Return (X, Y) of the center of cell containing provided text 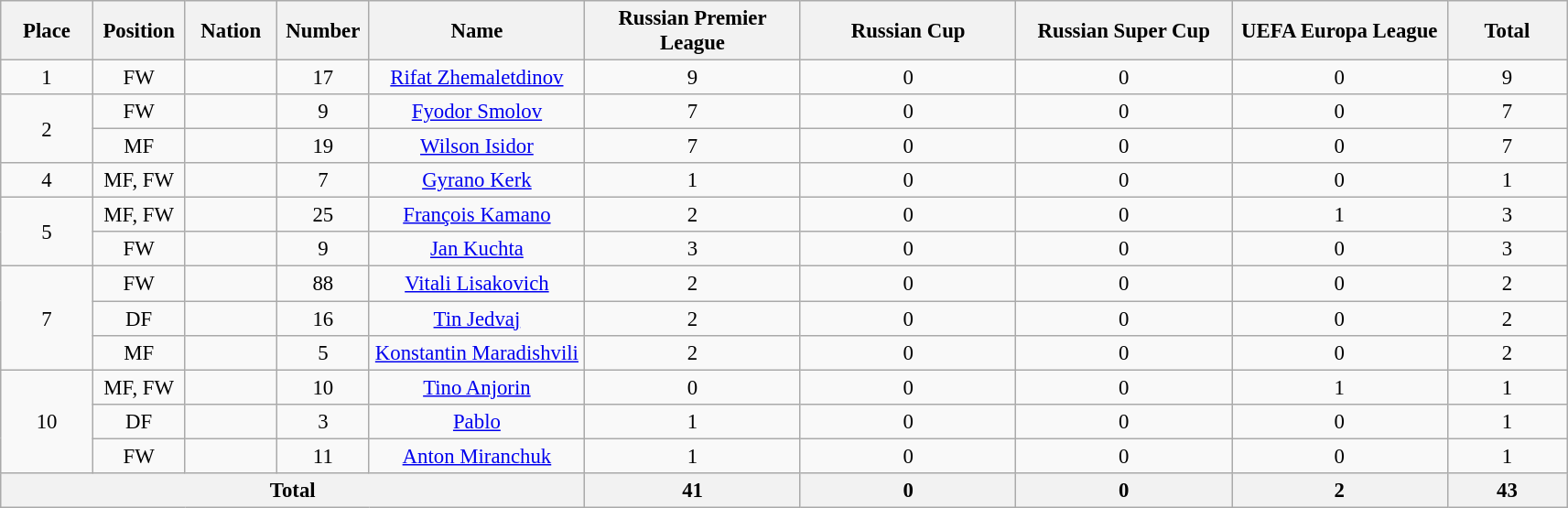
25 (324, 215)
Position (139, 31)
Rifat Zhemaletdinov (477, 78)
Jan Kuchta (477, 250)
19 (324, 146)
Name (477, 31)
88 (324, 284)
Pablo (477, 421)
François Kamano (477, 215)
Gyrano Kerk (477, 180)
Wilson Isidor (477, 146)
41 (693, 491)
17 (324, 78)
Tin Jedvaj (477, 319)
Fyodor Smolov (477, 112)
Russian Premier League (693, 31)
Nation (231, 31)
16 (324, 319)
Konstantin Maradishvili (477, 352)
Number (324, 31)
11 (324, 456)
Tino Anjorin (477, 387)
Vitali Lisakovich (477, 284)
Russian Cup (908, 31)
43 (1507, 491)
Anton Miranchuk (477, 456)
Place (48, 31)
UEFA Europa League (1340, 31)
4 (48, 180)
Russian Super Cup (1124, 31)
